Determine the (X, Y) coordinate at the center of the cell enclosing the given text.  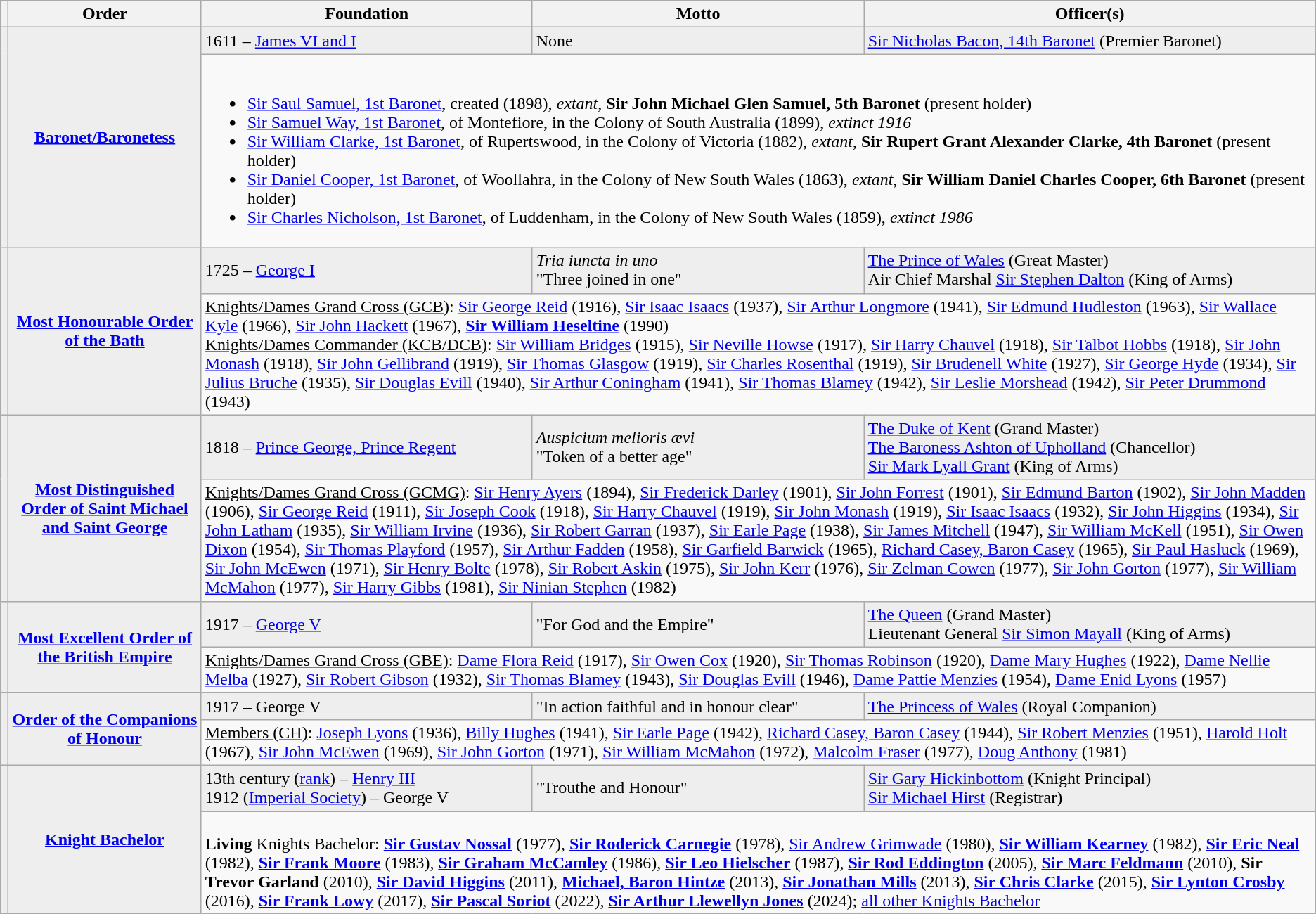
Most Honourable Order of the Bath (105, 331)
Auspicium melioris ævi"Token of a better age" (698, 447)
Order of the Companions of Honour (105, 728)
The Duke of Kent (Grand Master)The Baroness Ashton of Upholland (Chancellor)Sir Mark Lyall Grant (King of Arms) (1090, 447)
"For God and the Empire" (698, 624)
Motto (698, 14)
Most Excellent Order of the British Empire (105, 647)
"In action faithful and in honour clear" (698, 706)
1611 – James VI and I (367, 41)
Sir Gary Hickinbottom (Knight Principal)Sir Michael Hirst (Registrar) (1090, 787)
Tria iuncta in uno"Three joined in one" (698, 270)
Order (105, 14)
The Queen (Grand Master)Lieutenant General Sir Simon Mayall (King of Arms) (1090, 624)
None (698, 41)
1725 – George I (367, 270)
Baronet/Baronetess (105, 138)
Knight Bachelor (105, 839)
Sir Nicholas Bacon, 14th Baronet (Premier Baronet) (1090, 41)
The Prince of Wales (Great Master)Air Chief Marshal Sir Stephen Dalton (King of Arms) (1090, 270)
Most Distinguished Order of Saint Michael and Saint George (105, 508)
13th century (rank) – Henry III1912 (Imperial Society) – George V (367, 787)
1818 – Prince George, Prince Regent (367, 447)
The Princess of Wales (Royal Companion) (1090, 706)
Officer(s) (1090, 14)
"Trouthe and Honour" (698, 787)
Foundation (367, 14)
